Provide the [X, Y] coordinate of the cell's center where the given text is located.  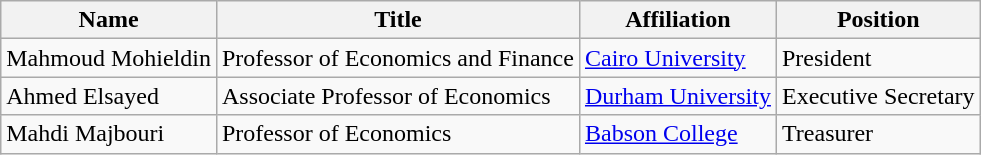
Associate Professor of Economics [398, 96]
Cairo University [678, 58]
President [878, 58]
Name [109, 20]
Treasurer [878, 134]
Affiliation [678, 20]
Professor of Economics and Finance [398, 58]
Mahdi Majbouri [109, 134]
Title [398, 20]
Babson College [678, 134]
Ahmed Elsayed [109, 96]
Professor of Economics [398, 134]
Executive Secretary [878, 96]
Durham University [678, 96]
Mahmoud Mohieldin [109, 58]
Position [878, 20]
